Return (x, y) of the center of cell containing provided text 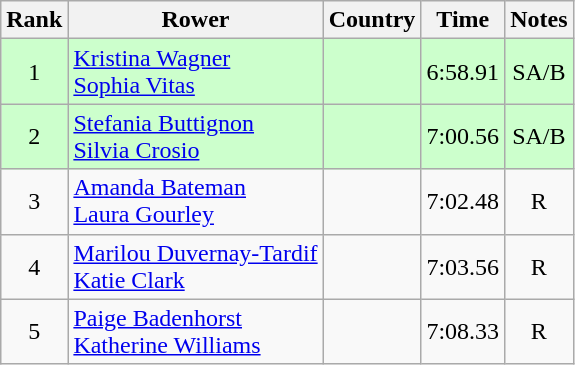
Time (463, 20)
2 (34, 136)
1 (34, 72)
Stefania ButtignonSilvia Crosio (196, 136)
Paige BadenhorstKatherine Williams (196, 332)
5 (34, 332)
Amanda BatemanLaura Gourley (196, 202)
Rower (196, 20)
7:03.56 (463, 266)
Country (372, 20)
Kristina WagnerSophia Vitas (196, 72)
Rank (34, 20)
7:00.56 (463, 136)
3 (34, 202)
Marilou Duvernay-TardifKatie Clark (196, 266)
Notes (539, 20)
6:58.91 (463, 72)
7:02.48 (463, 202)
4 (34, 266)
7:08.33 (463, 332)
